Return the [X, Y] coordinate for the center point of the cell that contains the specified text.  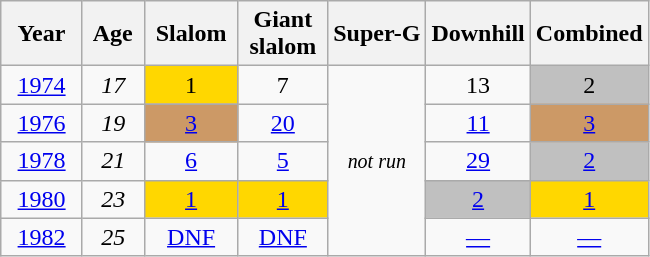
Age [113, 34]
Downhill [478, 34]
Year [42, 34]
1982 [42, 237]
Combined [589, 34]
not run [377, 161]
1980 [42, 199]
19 [113, 123]
Slalom [191, 34]
5 [283, 161]
7 [283, 85]
11 [478, 123]
23 [113, 199]
25 [113, 237]
Giant slalom [283, 34]
13 [478, 85]
17 [113, 85]
20 [283, 123]
1974 [42, 85]
1976 [42, 123]
6 [191, 161]
Super-G [377, 34]
29 [478, 161]
21 [113, 161]
1978 [42, 161]
